Return [x, y] of the center of cell containing provided text 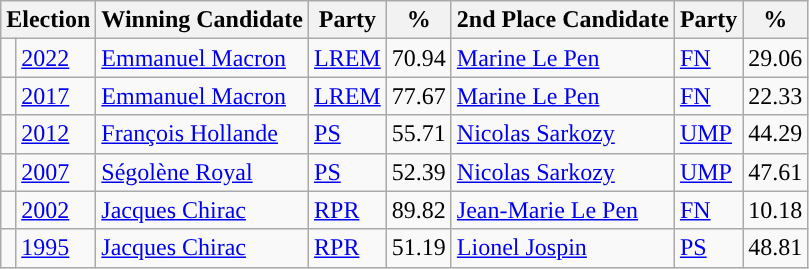
Jean-Marie Le Pen [562, 210]
47.61 [776, 172]
55.71 [418, 134]
2002 [56, 210]
44.29 [776, 134]
1995 [56, 248]
52.39 [418, 172]
2022 [56, 58]
22.33 [776, 96]
10.18 [776, 210]
2012 [56, 134]
48.81 [776, 248]
2017 [56, 96]
89.82 [418, 210]
29.06 [776, 58]
2007 [56, 172]
2nd Place Candidate [562, 20]
77.67 [418, 96]
51.19 [418, 248]
Ségolène Royal [202, 172]
Winning Candidate [202, 20]
Lionel Jospin [562, 248]
François Hollande [202, 134]
70.94 [418, 58]
Election [48, 20]
